Find where the given text appears and provide that cell's center as (X, Y) coordinate. 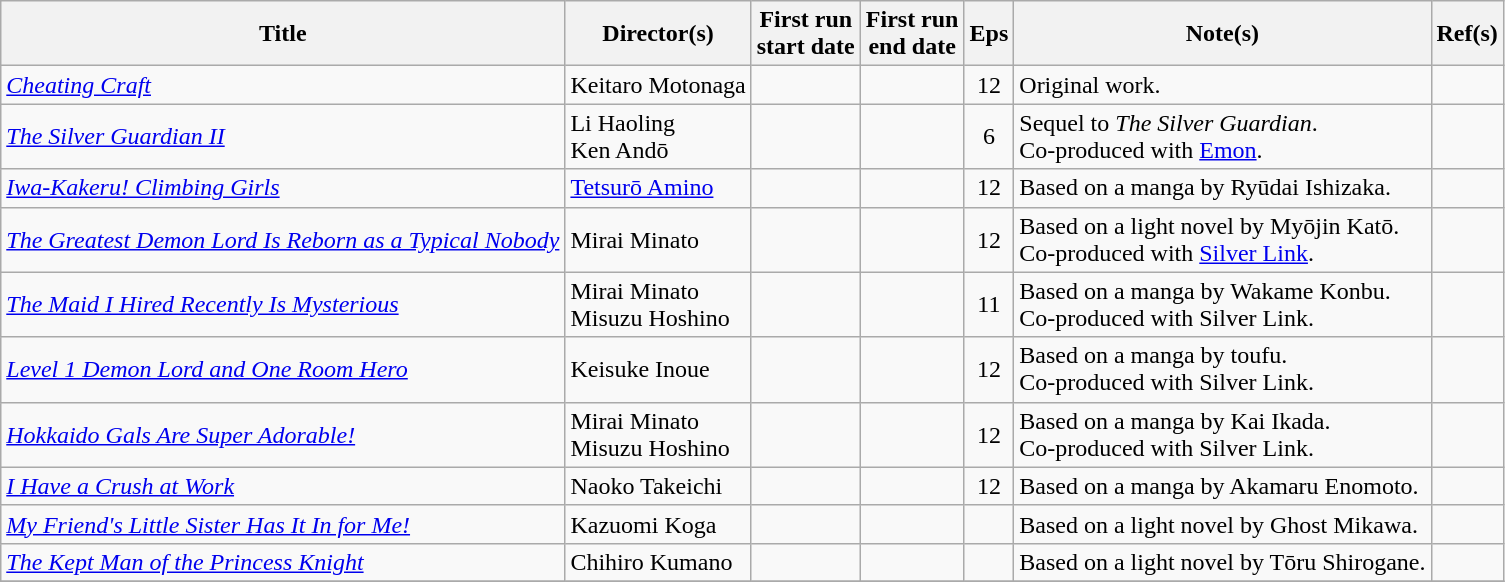
Based on a manga by Akamaru Enomoto. (1222, 486)
First runend date (912, 34)
Title (283, 34)
The Maid I Hired Recently Is Mysterious (283, 304)
Cheating Craft (283, 85)
The Kept Man of the Princess Knight (283, 562)
Iwa-Kakeru! Climbing Girls (283, 188)
Based on a manga by Wakame Konbu.Co-produced with Silver Link. (1222, 304)
Ref(s) (1467, 34)
My Friend's Little Sister Has It In for Me! (283, 524)
Original work. (1222, 85)
The Silver Guardian II (283, 136)
Based on a manga by Ryūdai Ishizaka. (1222, 188)
Based on a manga by toufu.Co-produced with Silver Link. (1222, 370)
Based on a manga by Kai Ikada.Co-produced with Silver Link. (1222, 434)
6 (989, 136)
Based on a light novel by Tōru Shirogane. (1222, 562)
Eps (989, 34)
Level 1 Demon Lord and One Room Hero (283, 370)
Mirai Minato (658, 240)
The Greatest Demon Lord Is Reborn as a Typical Nobody (283, 240)
Tetsurō Amino (658, 188)
Li HaolingKen Andō (658, 136)
Keisuke Inoue (658, 370)
Note(s) (1222, 34)
Based on a light novel by Myōjin Katō.Co-produced with Silver Link. (1222, 240)
Keitaro Motonaga (658, 85)
Based on a light novel by Ghost Mikawa. (1222, 524)
Chihiro Kumano (658, 562)
Hokkaido Gals Are Super Adorable! (283, 434)
I Have a Crush at Work (283, 486)
11 (989, 304)
Kazuomi Koga (658, 524)
Sequel to The Silver Guardian.Co-produced with Emon. (1222, 136)
Naoko Takeichi (658, 486)
Director(s) (658, 34)
First runstart date (806, 34)
